For the text-containing cell, return its midpoint in (X, Y) coordinate format. 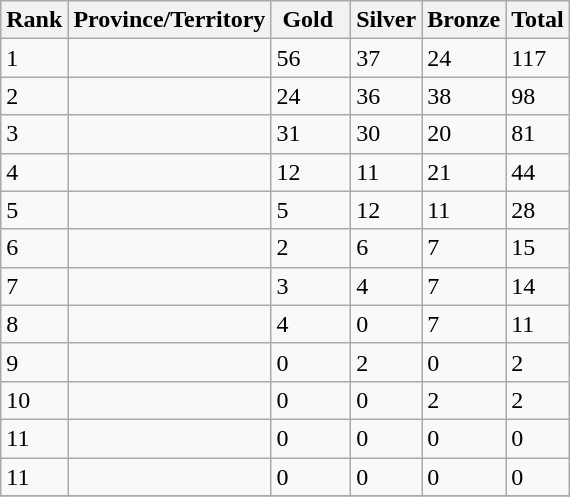
14 (538, 286)
15 (538, 248)
Silver (386, 20)
81 (538, 134)
117 (538, 58)
9 (34, 362)
38 (464, 96)
44 (538, 172)
Total (538, 20)
Rank (34, 20)
37 (386, 58)
Gold (311, 20)
1 (34, 58)
36 (386, 96)
Province/Territory (170, 20)
21 (464, 172)
8 (34, 324)
20 (464, 134)
98 (538, 96)
Bronze (464, 20)
10 (34, 400)
31 (311, 134)
30 (386, 134)
56 (311, 58)
28 (538, 210)
